Find where the given text appears and provide that cell's center as (X, Y) coordinate. 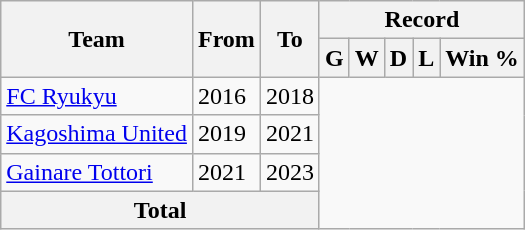
Gainare Tottori (97, 172)
G (334, 58)
2023 (290, 172)
To (290, 39)
2018 (290, 96)
From (226, 39)
Win % (482, 58)
Team (97, 39)
Record (422, 20)
2019 (226, 134)
D (398, 58)
W (366, 58)
Kagoshima United (97, 134)
Total (160, 210)
L (426, 58)
2016 (226, 96)
FC Ryukyu (97, 96)
